Extract the (x, y) coordinate from the center of the cell holding the provided text.  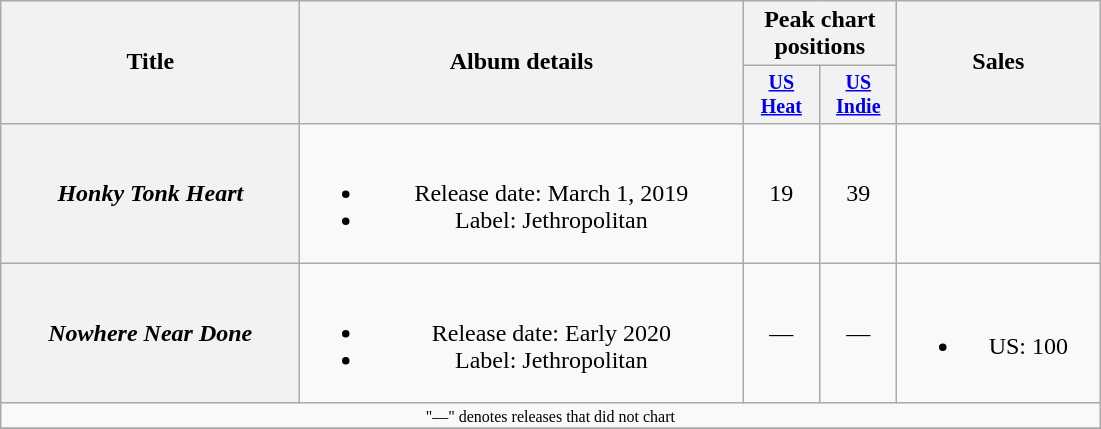
19 (782, 193)
Album details (522, 62)
Peak chartpositions (820, 34)
39 (858, 193)
Sales (998, 62)
Release date: Early 2020Label: Jethropolitan (522, 333)
"—" denotes releases that did not chart (550, 415)
US Indie (858, 94)
Nowhere Near Done (150, 333)
Honky Tonk Heart (150, 193)
US Heat (782, 94)
US: 100 (998, 333)
Title (150, 62)
Release date: March 1, 2019Label: Jethropolitan (522, 193)
